From the cell containing the given text, extract its center point as (x, y) coordinate. 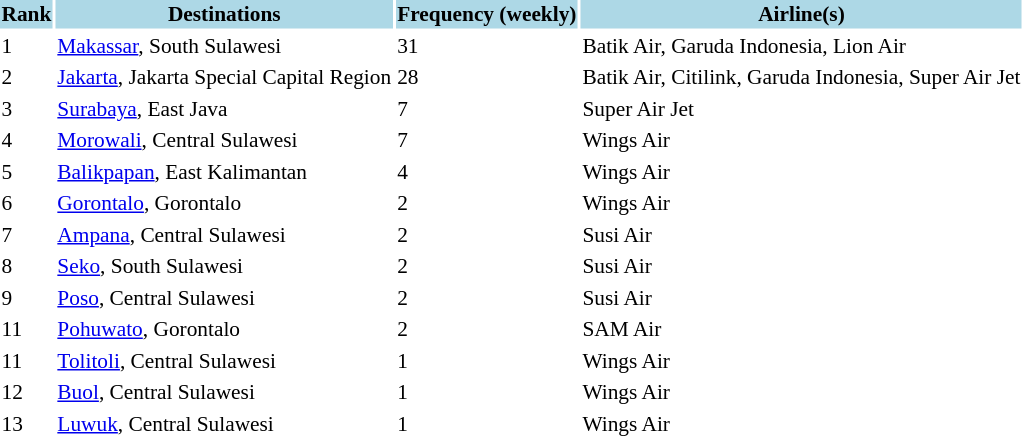
Makassar, South Sulawesi (224, 46)
31 (487, 46)
Seko, South Sulawesi (224, 266)
Tolitoli, Central Sulawesi (224, 360)
Batik Air, Citilink, Garuda Indonesia, Super Air Jet (802, 77)
9 (26, 298)
Balikpapan, East Kalimantan (224, 172)
Airline(s) (802, 14)
Destinations (224, 14)
Buol, Central Sulawesi (224, 392)
5 (26, 172)
Poso, Central Sulawesi (224, 298)
Rank (26, 14)
28 (487, 77)
Batik Air, Garuda Indonesia, Lion Air (802, 46)
Pohuwato, Gorontalo (224, 329)
Ampana, Central Sulawesi (224, 234)
Super Air Jet (802, 108)
Jakarta, Jakarta Special Capital Region (224, 77)
Gorontalo, Gorontalo (224, 203)
SAM Air (802, 329)
Morowali, Central Sulawesi (224, 140)
3 (26, 108)
12 (26, 392)
8 (26, 266)
6 (26, 203)
Frequency (weekly) (487, 14)
Surabaya, East Java (224, 108)
